Output the (X, Y) coordinate of the center of the cell containing the given text.  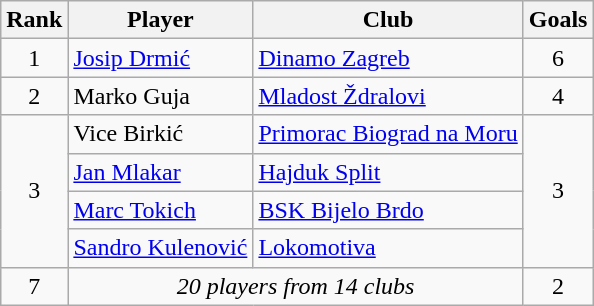
Club (388, 20)
6 (558, 58)
Hajduk Split (388, 172)
Rank (34, 20)
20 players from 14 clubs (296, 286)
1 (34, 58)
Player (160, 20)
BSK Bijelo Brdo (388, 210)
Goals (558, 20)
Dinamo Zagreb (388, 58)
Jan Mlakar (160, 172)
Primorac Biograd na Moru (388, 134)
Josip Drmić (160, 58)
7 (34, 286)
Marc Tokich (160, 210)
Mladost Ždralovi (388, 96)
Lokomotiva (388, 248)
Vice Birkić (160, 134)
Sandro Kulenović (160, 248)
4 (558, 96)
Marko Guja (160, 96)
